Provide the (X, Y) coordinate of the cell's center where the given text is located.  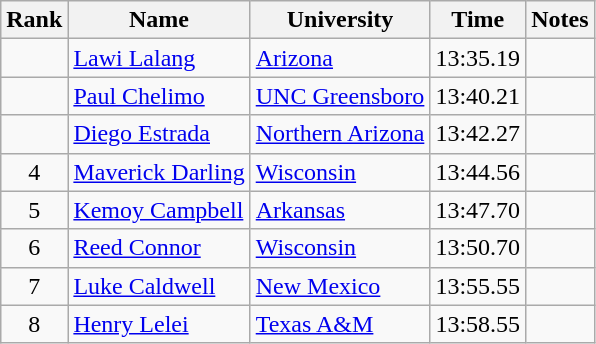
6 (34, 248)
4 (34, 172)
University (340, 20)
Northern Arizona (340, 134)
Name (159, 20)
Arkansas (340, 210)
Kemoy Campbell (159, 210)
13:58.55 (478, 324)
Time (478, 20)
Diego Estrada (159, 134)
5 (34, 210)
Texas A&M (340, 324)
13:42.27 (478, 134)
Arizona (340, 58)
Henry Lelei (159, 324)
8 (34, 324)
13:47.70 (478, 210)
13:35.19 (478, 58)
Notes (560, 20)
Luke Caldwell (159, 286)
13:55.55 (478, 286)
13:44.56 (478, 172)
13:40.21 (478, 96)
New Mexico (340, 286)
Lawi Lalang (159, 58)
Reed Connor (159, 248)
UNC Greensboro (340, 96)
Maverick Darling (159, 172)
13:50.70 (478, 248)
7 (34, 286)
Paul Chelimo (159, 96)
Rank (34, 20)
